Output the (x, y) coordinate of the center of the cell containing the given text.  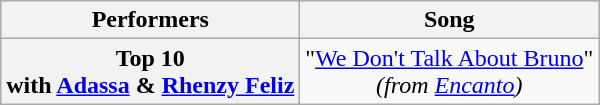
Song (450, 20)
Top 10with Adassa & Rhenzy Feliz (150, 72)
Performers (150, 20)
"We Don't Talk About Bruno"(from Encanto) (450, 72)
